Extract the [X, Y] coordinate from the center of the cell holding the provided text.  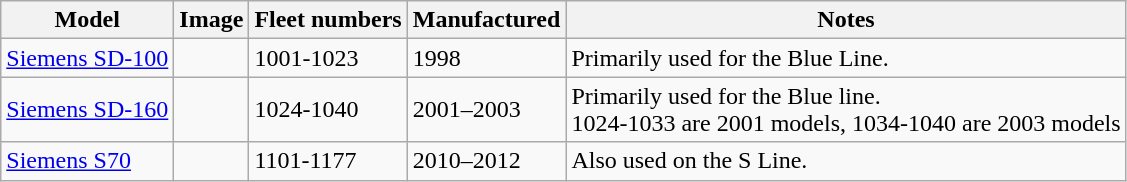
Primarily used for the Blue Line. [846, 58]
1998 [486, 58]
Notes [846, 20]
Manufactured [486, 20]
1024-1040 [328, 110]
Primarily used for the Blue line.1024-1033 are 2001 models, 1034-1040 are 2003 models [846, 110]
1001-1023 [328, 58]
Fleet numbers [328, 20]
Also used on the S Line. [846, 161]
Siemens SD-100 [88, 58]
Siemens SD-160 [88, 110]
2001–2003 [486, 110]
Siemens S70 [88, 161]
Image [212, 20]
1101-1177 [328, 161]
2010–2012 [486, 161]
Model [88, 20]
